Capture the cell that displays the provided text and extract its [x, y] central coordinate. 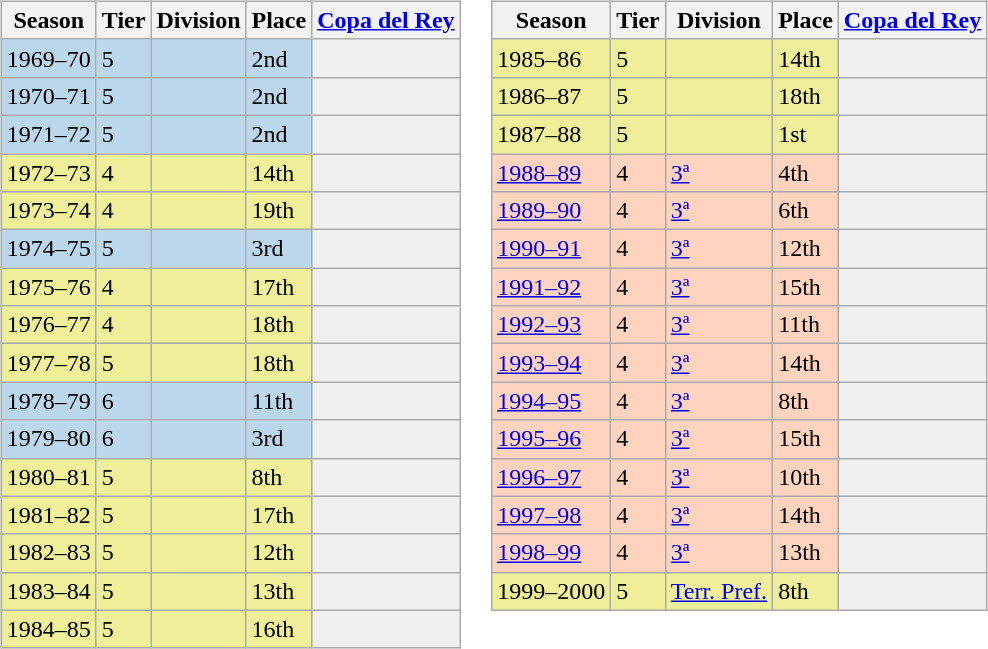
1995–96 [552, 439]
1990–91 [552, 249]
1981–82 [48, 515]
1997–98 [552, 515]
1970–71 [48, 96]
1998–99 [552, 553]
1992–93 [552, 325]
1988–89 [552, 173]
10th [806, 477]
16th [279, 629]
4th [806, 173]
1972–73 [48, 173]
1980–81 [48, 477]
1989–90 [552, 211]
1979–80 [48, 439]
1973–74 [48, 211]
1977–78 [48, 363]
1994–95 [552, 401]
1975–76 [48, 287]
1969–70 [48, 58]
1999–2000 [552, 591]
1984–85 [48, 629]
1983–84 [48, 591]
1971–72 [48, 134]
1976–77 [48, 325]
6th [806, 211]
Terr. Pref. [718, 591]
1993–94 [552, 363]
19th [279, 211]
1974–75 [48, 249]
1978–79 [48, 401]
1991–92 [552, 287]
1996–97 [552, 477]
1986–87 [552, 96]
1985–86 [552, 58]
1982–83 [48, 553]
1987–88 [552, 134]
1st [806, 134]
